Extract the (X, Y) coordinate from the center of the cell holding the provided text.  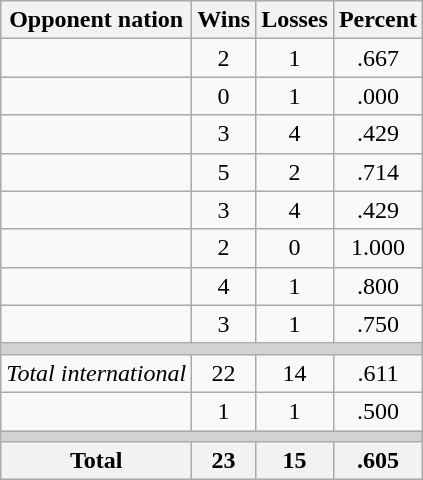
.605 (378, 461)
.714 (378, 172)
1.000 (378, 248)
.000 (378, 96)
Percent (378, 20)
Total (96, 461)
5 (224, 172)
.750 (378, 324)
Losses (295, 20)
14 (295, 373)
.800 (378, 286)
Opponent nation (96, 20)
Total international (96, 373)
.500 (378, 411)
Wins (224, 20)
22 (224, 373)
.611 (378, 373)
23 (224, 461)
.667 (378, 58)
15 (295, 461)
